Locate the cell with the specified text and output its [X, Y] center coordinate. 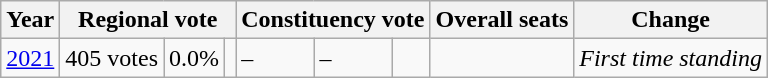
Constituency vote [333, 20]
2021 [30, 58]
Regional vote [148, 20]
Change [671, 20]
Year [30, 20]
First time standing [671, 58]
405 votes [112, 58]
0.0% [194, 58]
Overall seats [502, 20]
